Identify which cell holds the provided text, then report its (X, Y) central coordinate. 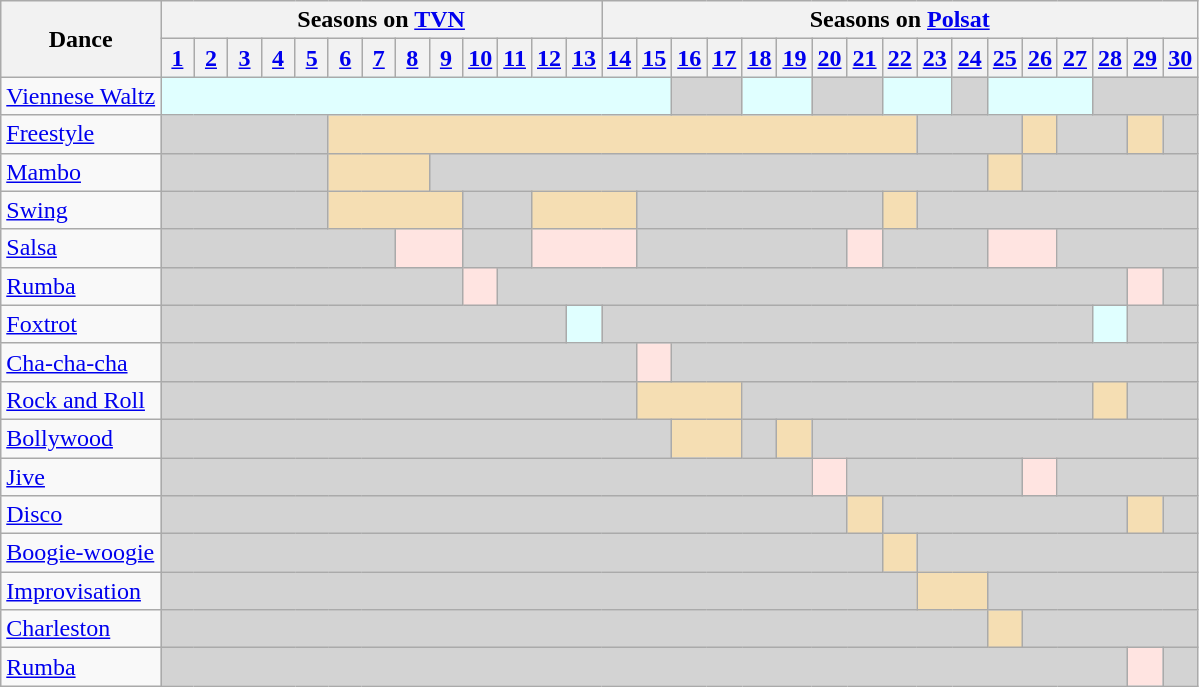
25 (1004, 58)
3 (245, 58)
22 (900, 58)
10 (480, 58)
13 (584, 58)
29 (1146, 58)
1 (178, 58)
Dance (81, 39)
9 (446, 58)
6 (345, 58)
30 (1180, 58)
Improvisation (81, 591)
28 (1110, 58)
Charleston (81, 629)
7 (379, 58)
21 (864, 58)
Rock and Roll (81, 400)
2 (211, 58)
4 (278, 58)
15 (654, 58)
17 (724, 58)
Jive (81, 477)
27 (1074, 58)
19 (794, 58)
Seasons on Polsat (900, 20)
26 (1040, 58)
Seasons on TVN (382, 20)
Viennese Waltz (81, 96)
14 (620, 58)
12 (548, 58)
Freestyle (81, 134)
Swing (81, 210)
Foxtrot (81, 324)
Cha-cha-cha (81, 362)
8 (413, 58)
24 (970, 58)
5 (312, 58)
Boogie-woogie (81, 553)
Salsa (81, 248)
Mambo (81, 172)
11 (515, 58)
Disco (81, 515)
16 (690, 58)
Bollywood (81, 438)
23 (934, 58)
18 (760, 58)
20 (830, 58)
